Extract the (X, Y) coordinate from the center of the cell holding the provided text.  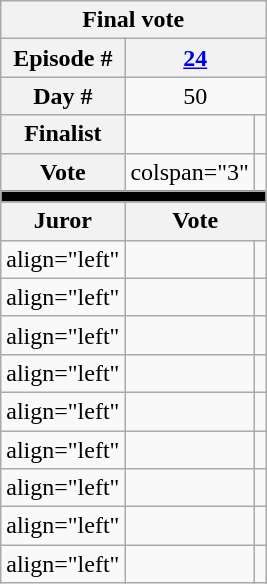
colspan="3" (190, 172)
50 (196, 96)
Day # (63, 96)
24 (196, 58)
Juror (63, 221)
Final vote (134, 20)
Episode # (63, 58)
Finalist (63, 134)
